Provide the [x, y] coordinate of the cell's center where the given text is located.  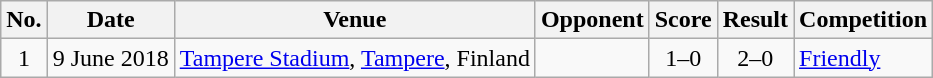
Tampere Stadium, Tampere, Finland [354, 58]
1 [24, 58]
9 June 2018 [110, 58]
Result [755, 20]
Opponent [592, 20]
Venue [354, 20]
Date [110, 20]
Competition [864, 20]
2–0 [755, 58]
No. [24, 20]
Friendly [864, 58]
Score [683, 20]
1–0 [683, 58]
